Find where the given text appears and provide that cell's center as [x, y] coordinate. 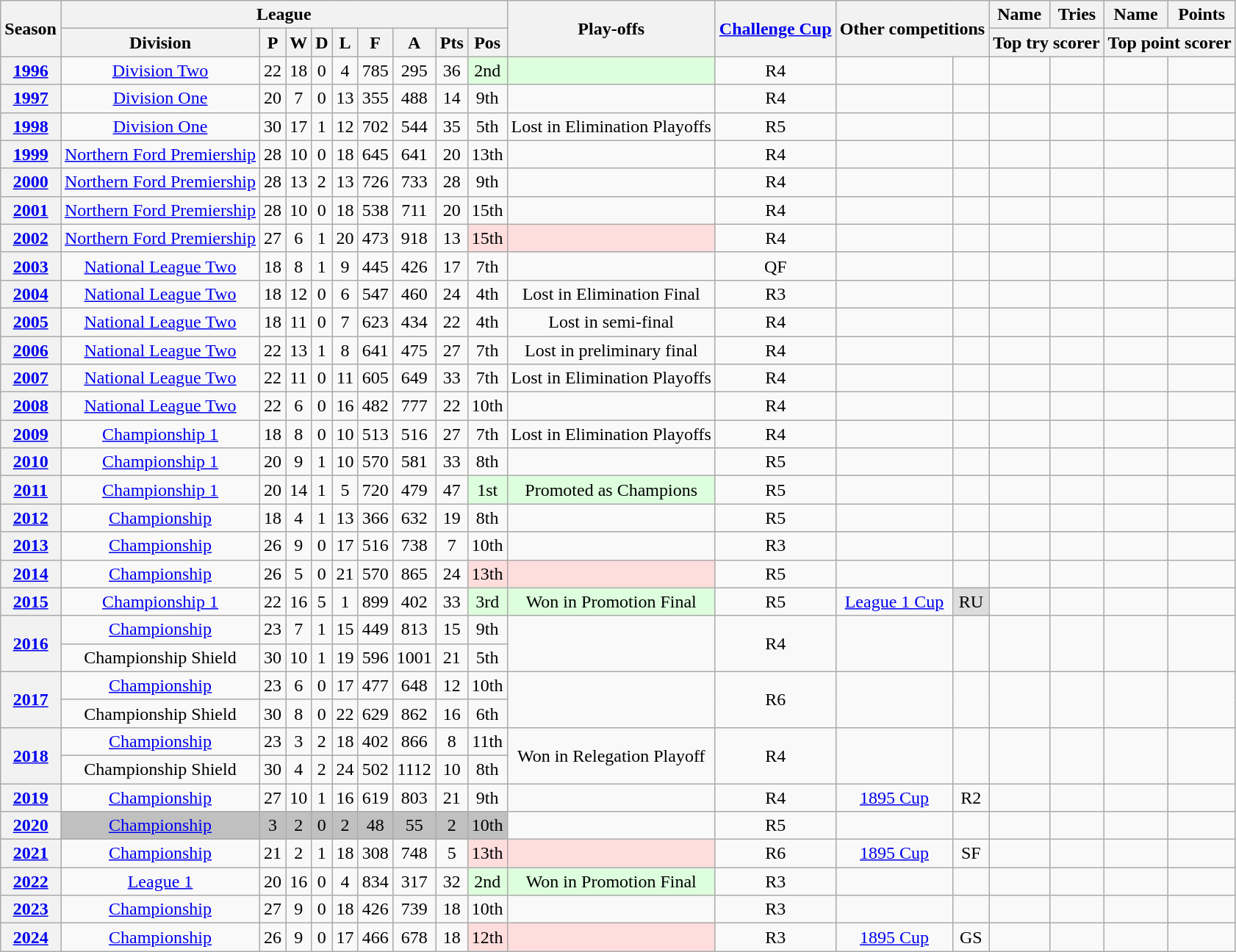
2016 [31, 643]
678 [414, 937]
502 [375, 769]
1996 [31, 71]
1st [487, 490]
317 [414, 881]
Division [160, 43]
RU [971, 602]
Pos [487, 43]
648 [414, 685]
47 [451, 490]
720 [375, 490]
2002 [31, 238]
2017 [31, 699]
GS [971, 937]
2008 [31, 406]
733 [414, 182]
865 [414, 574]
Tries [1077, 15]
3rd [487, 602]
803 [414, 797]
2013 [31, 546]
12th [487, 937]
479 [414, 490]
Lost in semi-final [611, 322]
899 [375, 602]
645 [375, 154]
2023 [31, 909]
1998 [31, 126]
355 [375, 98]
2003 [31, 266]
2019 [31, 797]
475 [414, 350]
2022 [31, 881]
2000 [31, 182]
834 [375, 881]
449 [375, 630]
6th [487, 713]
2001 [31, 210]
538 [375, 210]
711 [414, 210]
Play-offs [611, 29]
702 [375, 126]
629 [375, 713]
Other competitions [913, 29]
2007 [31, 378]
Top try scorer [1046, 43]
813 [414, 630]
11th [487, 741]
2014 [31, 574]
488 [414, 98]
36 [451, 71]
596 [375, 657]
Challenge Cup [775, 29]
Division Two [160, 71]
726 [375, 182]
623 [375, 322]
2018 [31, 755]
619 [375, 797]
649 [414, 378]
2012 [31, 518]
D [322, 43]
2024 [31, 937]
Points [1201, 15]
L [345, 43]
547 [375, 294]
434 [414, 322]
League 1 Cup [894, 602]
QF [775, 266]
2004 [31, 294]
A [414, 43]
308 [375, 854]
473 [375, 238]
Top point scorer [1170, 43]
Pts [451, 43]
777 [414, 406]
445 [375, 266]
League [284, 15]
466 [375, 937]
1997 [31, 98]
R2 [971, 797]
862 [414, 713]
366 [375, 518]
632 [414, 518]
2006 [31, 350]
2021 [31, 854]
Season [31, 29]
P [273, 43]
League 1 [160, 881]
581 [414, 462]
460 [414, 294]
1112 [414, 769]
2020 [31, 826]
748 [414, 854]
2015 [31, 602]
Won in Relegation Playoff [611, 755]
32 [451, 881]
739 [414, 909]
866 [414, 741]
1999 [31, 154]
2011 [31, 490]
1001 [414, 657]
513 [375, 434]
Promoted as Champions [611, 490]
477 [375, 685]
Lost in Elimination Final [611, 294]
F [375, 43]
738 [414, 546]
W [298, 43]
482 [375, 406]
SF [971, 854]
295 [414, 71]
2005 [31, 322]
918 [414, 238]
35 [451, 126]
2009 [31, 434]
544 [414, 126]
55 [414, 826]
Lost in preliminary final [611, 350]
785 [375, 71]
48 [375, 826]
605 [375, 378]
2010 [31, 462]
